Extract the (X, Y) coordinate from the center of the cell holding the provided text.  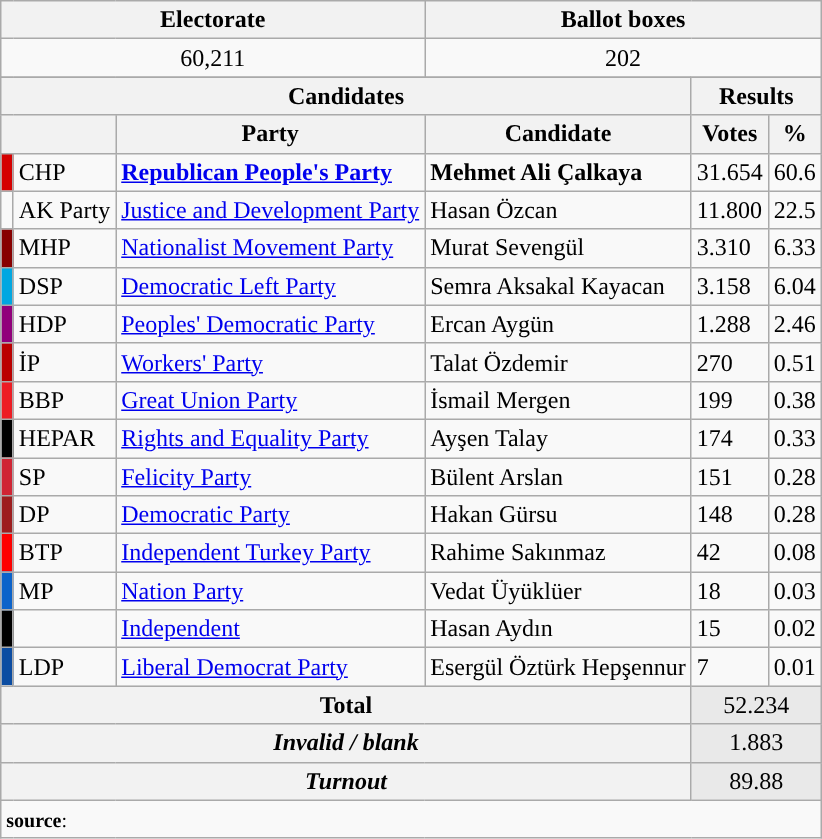
3.158 (730, 286)
Rights and Equality Party (270, 438)
11.800 (730, 210)
Murat Sevengül (558, 248)
148 (730, 515)
3.310 (730, 248)
174 (730, 438)
DSP (64, 286)
Nationalist Movement Party (270, 248)
1.288 (730, 324)
Workers' Party (270, 362)
Peoples' Democratic Party (270, 324)
0.33 (794, 438)
Esergül Öztürk Hepşennur (558, 667)
Party (270, 134)
Hasan Aydın (558, 629)
6.33 (794, 248)
2.46 (794, 324)
Talat Özdemir (558, 362)
Mehmet Ali Çalkaya (558, 172)
Candidates (346, 96)
İP (64, 362)
Hasan Özcan (558, 210)
18 (730, 591)
MHP (64, 248)
0.02 (794, 629)
7 (730, 667)
Great Union Party (270, 400)
0.38 (794, 400)
HEPAR (64, 438)
Ayşen Talay (558, 438)
HDP (64, 324)
Rahime Sakınmaz (558, 553)
89.88 (756, 781)
Independent Turkey Party (270, 553)
Democratic Left Party (270, 286)
source: (412, 819)
Nation Party (270, 591)
202 (624, 58)
MP (64, 591)
Felicity Party (270, 477)
Independent (270, 629)
Electorate (213, 20)
Ercan Aygün (558, 324)
31.654 (730, 172)
Invalid / blank (346, 743)
52.234 (756, 705)
Justice and Development Party (270, 210)
6.04 (794, 286)
270 (730, 362)
LDP (64, 667)
Ballot boxes (624, 20)
42 (730, 553)
Results (756, 96)
151 (730, 477)
0.01 (794, 667)
Candidate (558, 134)
Hakan Gürsu (558, 515)
Turnout (346, 781)
Votes (730, 134)
BBP (64, 400)
1.883 (756, 743)
DP (64, 515)
Liberal Democrat Party (270, 667)
BTP (64, 553)
60,211 (213, 58)
İsmail Mergen (558, 400)
Republican People's Party (270, 172)
Vedat Üyüklüer (558, 591)
Democratic Party (270, 515)
SP (64, 477)
0.51 (794, 362)
Bülent Arslan (558, 477)
% (794, 134)
0.03 (794, 591)
Semra Aksakal Kayacan (558, 286)
199 (730, 400)
15 (730, 629)
CHP (64, 172)
22.5 (794, 210)
Total (346, 705)
AK Party (64, 210)
0.08 (794, 553)
60.6 (794, 172)
